Determine the [X, Y] coordinate at the center of the cell enclosing the given text.  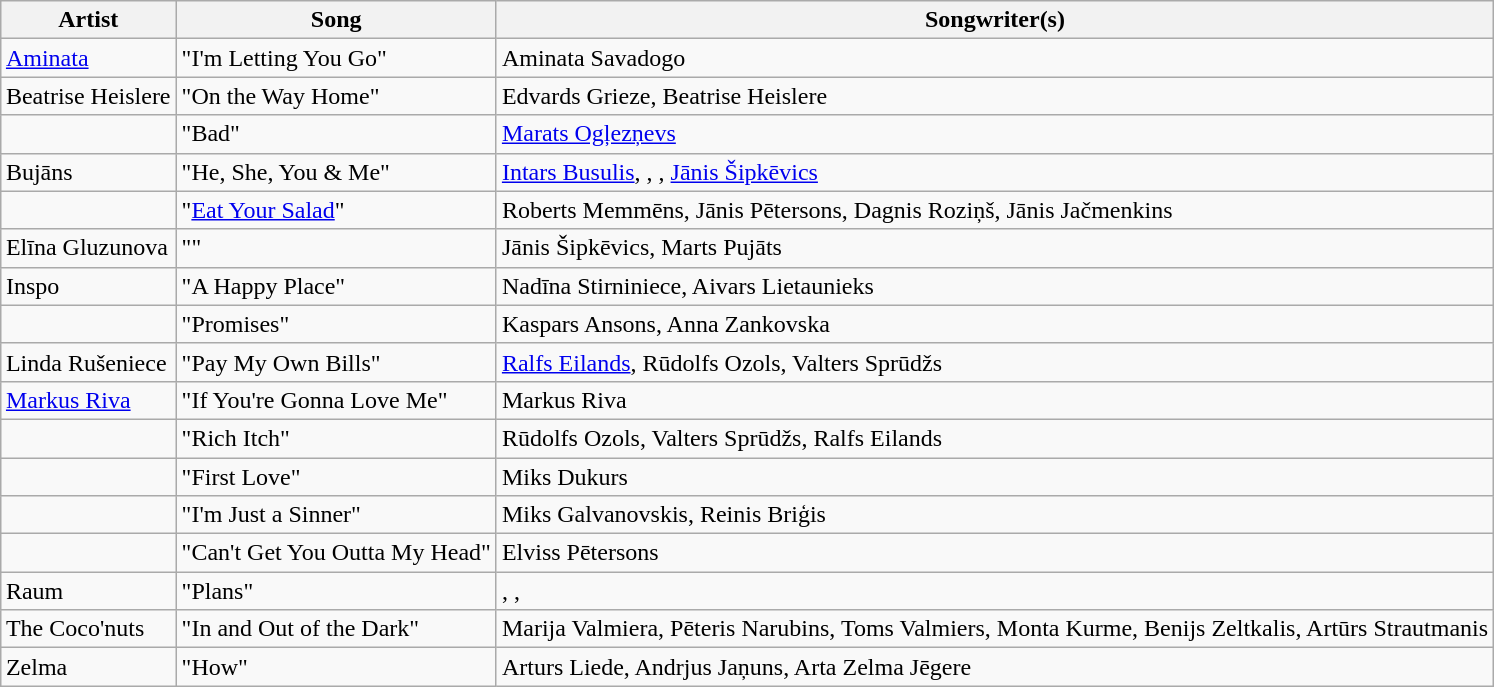
"" [336, 248]
Kaspars Ansons, Anna Zankovska [994, 324]
Songwriter(s) [994, 20]
Miks Dukurs [994, 477]
Miks Galvanovskis, Reinis Briģis [994, 515]
Intars Busulis, , , Jānis Šipkēvics [994, 172]
Arturs Liede, Andrjus Jaņuns, Arta Zelma Jēgere [994, 667]
Aminata Savadogo [994, 58]
Inspo [88, 286]
Beatrise Heislere [88, 96]
"First Love" [336, 477]
The Coco'nuts [88, 629]
Roberts Memmēns, Jānis Pētersons, Dagnis Roziņš, Jānis Jačmenkins [994, 210]
Zelma [88, 667]
Aminata [88, 58]
Linda Rušeniece [88, 362]
Ralfs Eilands, Rūdolfs Ozols, Valters Sprūdžs [994, 362]
Edvards Grieze, Beatrise Heislere [994, 96]
"Rich Itch" [336, 438]
"How" [336, 667]
"In and Out of the Dark" [336, 629]
Marats Ogļezņevs [994, 134]
, , [994, 591]
"If You're Gonna Love Me" [336, 400]
Jānis Šipkēvics, Marts Pujāts [994, 248]
"I'm Just a Sinner" [336, 515]
"He, She, You & Me" [336, 172]
"On the Way Home" [336, 96]
Song [336, 20]
"Pay My Own Bills" [336, 362]
Marija Valmiera, Pēteris Narubins, Toms Valmiers, Monta Kurme, Benijs Zeltkalis, Artūrs Strautmanis [994, 629]
Raum [88, 591]
"Plans" [336, 591]
"Eat Your Salad" [336, 210]
Nadīna Stirniniece, Aivars Lietaunieks [994, 286]
"A Happy Place" [336, 286]
"Promises" [336, 324]
"I'm Letting You Go" [336, 58]
Artist [88, 20]
Elviss Pētersons [994, 553]
Rūdolfs Ozols, Valters Sprūdžs, Ralfs Eilands [994, 438]
Elīna Gluzunova [88, 248]
"Bad" [336, 134]
"Can't Get You Outta My Head" [336, 553]
Bujāns [88, 172]
